Identify which cell holds the provided text, then report its [x, y] central coordinate. 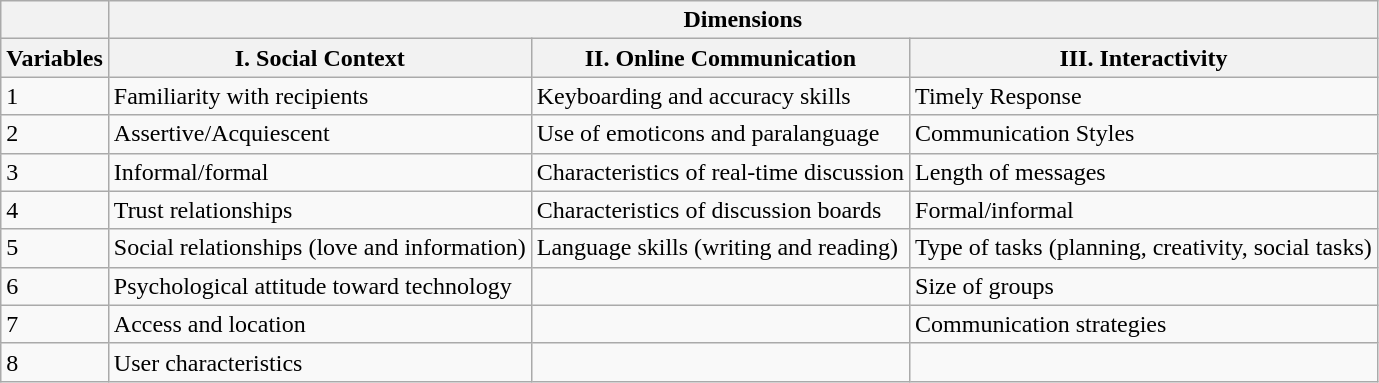
4 [55, 210]
Communication strategies [1144, 324]
Social relationships (love and information) [320, 248]
Psychological attitude toward technology [320, 286]
Familiarity with recipients [320, 96]
Variables [55, 58]
User characteristics [320, 362]
5 [55, 248]
2 [55, 134]
Informal/formal [320, 172]
Type of tasks (planning, creativity, social tasks) [1144, 248]
3 [55, 172]
8 [55, 362]
II. Online Communication [720, 58]
Formal/informal [1144, 210]
Keyboarding and accuracy skills [720, 96]
1 [55, 96]
Access and location [320, 324]
7 [55, 324]
III. Interactivity [1144, 58]
Dimensions [742, 20]
Use of emoticons and paralanguage [720, 134]
Assertive/Acquiescent [320, 134]
Characteristics of real-time discussion [720, 172]
Communication Styles [1144, 134]
Length of messages [1144, 172]
I. Social Context [320, 58]
Characteristics of discussion boards [720, 210]
Timely Response [1144, 96]
Language skills (writing and reading) [720, 248]
6 [55, 286]
Size of groups [1144, 286]
Trust relationships [320, 210]
